For the text-containing cell, return its midpoint in (X, Y) coordinate format. 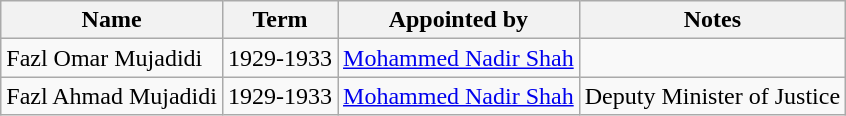
Appointed by (459, 20)
Name (112, 20)
Deputy Minister of Justice (712, 96)
Fazl Ahmad Mujadidi (112, 96)
Fazl Omar Mujadidi (112, 58)
Term (280, 20)
Notes (712, 20)
